Identify which cell holds the provided text, then report its [X, Y] central coordinate. 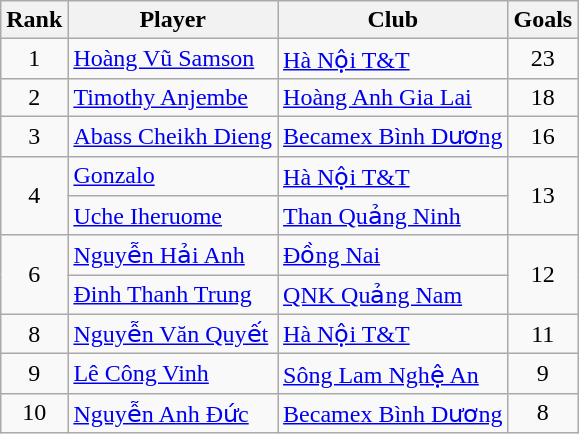
Đinh Thanh Trung [173, 295]
Đồng Nai [393, 255]
QNK Quảng Nam [393, 295]
13 [543, 196]
Player [173, 20]
Rank [34, 20]
Hoàng Anh Gia Lai [393, 97]
6 [34, 274]
Gonzalo [173, 176]
Hoàng Vũ Samson [173, 59]
11 [543, 334]
Uche Iheruome [173, 216]
1 [34, 59]
18 [543, 97]
Than Quảng Ninh [393, 216]
Club [393, 20]
Nguyễn Anh Đức [173, 413]
16 [543, 136]
Sông Lam Nghệ An [393, 374]
4 [34, 196]
Nguyễn Hải Anh [173, 255]
Nguyễn Văn Quyết [173, 334]
Timothy Anjembe [173, 97]
10 [34, 413]
Lê Công Vinh [173, 374]
23 [543, 59]
Goals [543, 20]
12 [543, 274]
Abass Cheikh Dieng [173, 136]
3 [34, 136]
2 [34, 97]
